From the cell containing the given text, extract its center point as [x, y] coordinate. 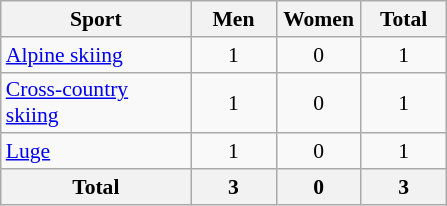
Women [318, 19]
Cross-country skiing [96, 102]
Luge [96, 152]
Sport [96, 19]
Alpine skiing [96, 55]
Men [234, 19]
